Find where the given text appears and provide that cell's center as [X, Y] coordinate. 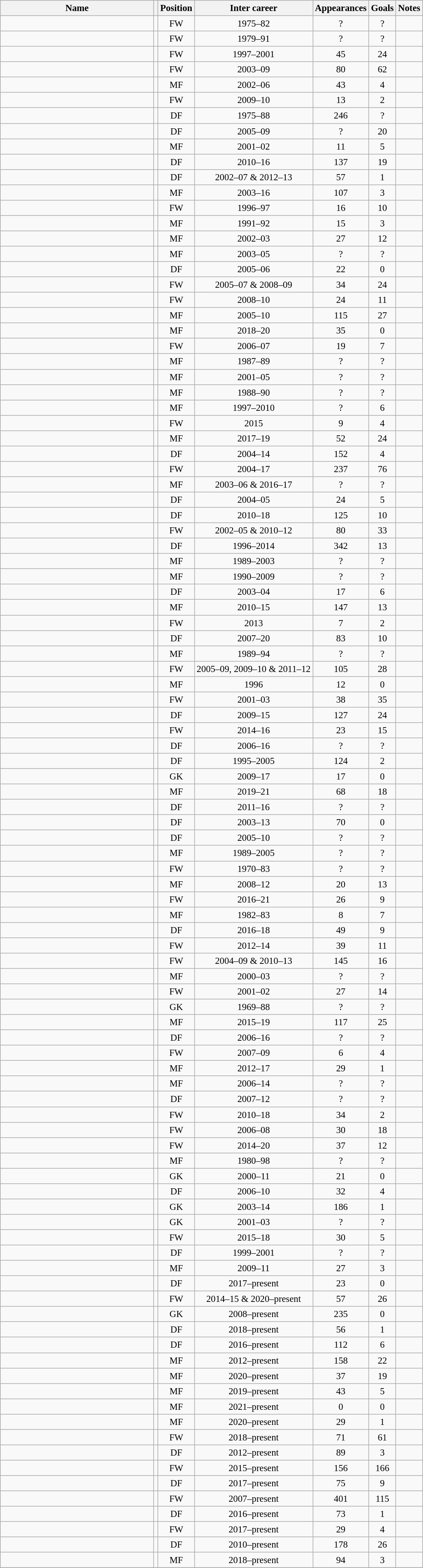
Appearances [341, 8]
2005–09, 2009–10 & 2011–12 [253, 669]
2004–05 [253, 500]
39 [341, 945]
2012–14 [253, 945]
246 [341, 116]
186 [341, 1207]
152 [341, 454]
2009–15 [253, 715]
Inter career [253, 8]
1989–2005 [253, 853]
21 [341, 1176]
1996–97 [253, 208]
2004–09 & 2010–13 [253, 961]
125 [341, 515]
71 [341, 1437]
2011–16 [253, 807]
2013 [253, 623]
70 [341, 822]
2005–09 [253, 131]
1988–90 [253, 392]
2007–20 [253, 638]
2008–10 [253, 300]
2003–14 [253, 1207]
2010–15 [253, 607]
342 [341, 546]
166 [382, 1468]
2009–10 [253, 100]
1996 [253, 684]
1975–88 [253, 116]
2009–11 [253, 1268]
68 [341, 792]
32 [341, 1192]
Notes [410, 8]
76 [382, 469]
14 [382, 992]
1997–2001 [253, 54]
73 [341, 1514]
61 [382, 1437]
2003–16 [253, 193]
112 [341, 1345]
1969–88 [253, 1007]
94 [341, 1560]
28 [382, 669]
2015 [253, 423]
117 [341, 1022]
45 [341, 54]
56 [341, 1330]
1979–91 [253, 39]
1970–83 [253, 869]
2009–17 [253, 777]
237 [341, 469]
38 [341, 700]
2006–08 [253, 1130]
2010–present [253, 1545]
2006–07 [253, 346]
124 [341, 761]
2003–09 [253, 69]
2005–06 [253, 269]
1987–89 [253, 362]
Goals [382, 8]
2015–present [253, 1468]
2006–14 [253, 1084]
33 [382, 531]
107 [341, 193]
145 [341, 961]
2016–18 [253, 930]
1980–98 [253, 1160]
2015–18 [253, 1237]
2000–03 [253, 976]
2005–07 & 2008–09 [253, 285]
1999–2001 [253, 1253]
1996–2014 [253, 546]
2002–07 & 2012–13 [253, 177]
49 [341, 930]
2002–03 [253, 239]
2016–21 [253, 899]
62 [382, 69]
2015–19 [253, 1022]
1989–94 [253, 654]
2008–present [253, 1314]
2008–12 [253, 884]
2014–16 [253, 730]
83 [341, 638]
147 [341, 607]
Position [177, 8]
2019–21 [253, 792]
1990–2009 [253, 577]
1975–82 [253, 24]
158 [341, 1360]
25 [382, 1022]
1982–83 [253, 915]
2018–20 [253, 331]
1995–2005 [253, 761]
2003–05 [253, 254]
2004–14 [253, 454]
2007–present [253, 1499]
1989–2003 [253, 561]
2014–15 & 2020–present [253, 1299]
2019–present [253, 1391]
2003–13 [253, 822]
2012–17 [253, 1068]
2003–06 & 2016–17 [253, 484]
156 [341, 1468]
127 [341, 715]
2007–09 [253, 1053]
2001–05 [253, 377]
401 [341, 1499]
2002–05 & 2010–12 [253, 531]
235 [341, 1314]
89 [341, 1453]
2017–19 [253, 439]
2021–present [253, 1407]
2002–06 [253, 85]
105 [341, 669]
178 [341, 1545]
75 [341, 1483]
2014–20 [253, 1145]
137 [341, 162]
2010–16 [253, 162]
2000–11 [253, 1176]
2006–10 [253, 1192]
2004–17 [253, 469]
Name [77, 8]
2003–04 [253, 592]
1991–92 [253, 223]
8 [341, 915]
2007–12 [253, 1099]
1997–2010 [253, 408]
52 [341, 439]
